Return the (x, y) coordinate for the center point of the cell that contains the specified text.  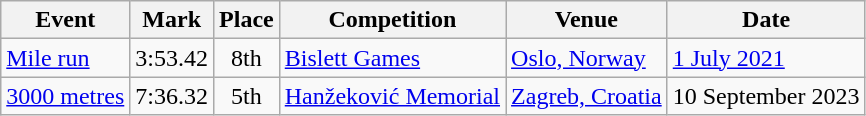
8th (247, 58)
1 July 2021 (766, 58)
3:53.42 (172, 58)
Mile run (66, 58)
Date (766, 20)
Mark (172, 20)
10 September 2023 (766, 96)
Competition (392, 20)
Event (66, 20)
Bislett Games (392, 58)
Hanžeković Memorial (392, 96)
Oslo, Norway (587, 58)
5th (247, 96)
Zagreb, Croatia (587, 96)
Venue (587, 20)
3000 metres (66, 96)
Place (247, 20)
7:36.32 (172, 96)
